Return (X, Y) of the center of cell containing provided text 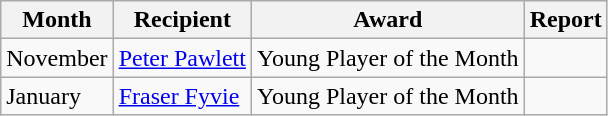
Report (566, 20)
January (57, 96)
Month (57, 20)
Peter Pawlett (182, 58)
November (57, 58)
Recipient (182, 20)
Fraser Fyvie (182, 96)
Award (388, 20)
